For the text-containing cell, return its midpoint in (X, Y) coordinate format. 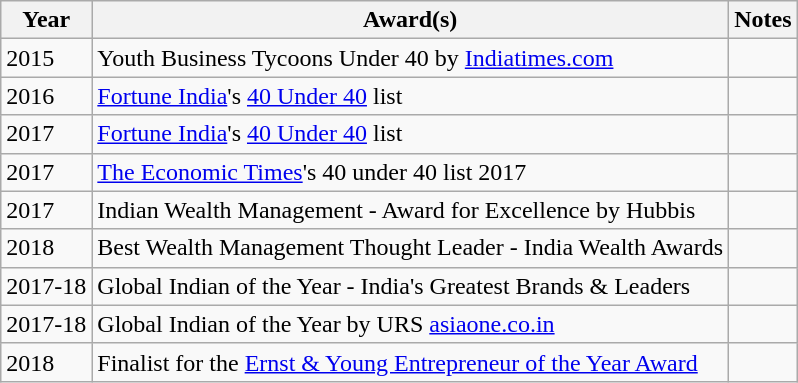
The Economic Times's 40 under 40 list 2017 (410, 172)
Global Indian of the Year - India's Greatest Brands & Leaders (410, 286)
Global Indian of the Year by URS asiaone.co.in (410, 324)
Finalist for the Ernst & Young Entrepreneur of the Year Award (410, 362)
Award(s) (410, 20)
2015 (46, 58)
2016 (46, 96)
Youth Business Tycoons Under 40 by Indiatimes.com (410, 58)
Best Wealth Management Thought Leader - India Wealth Awards (410, 248)
Indian Wealth Management - Award for Excellence by Hubbis (410, 210)
Year (46, 20)
Notes (763, 20)
